Identify which cell holds the provided text, then report its (x, y) central coordinate. 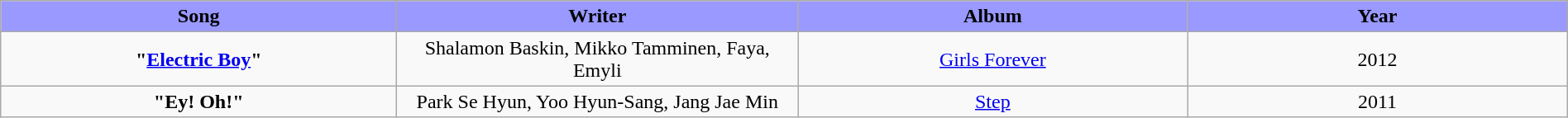
2011 (1378, 101)
Park Se Hyun, Yoo Hyun-Sang, Jang Jae Min (597, 101)
Shalamon Baskin, Mikko Tamminen, Faya, Emyli (597, 59)
Album (992, 17)
Year (1378, 17)
"Electric Boy" (198, 59)
"Ey! Oh!" (198, 101)
Writer (597, 17)
2012 (1378, 59)
Girls Forever (992, 59)
Step (992, 101)
Song (198, 17)
